Output the [X, Y] coordinate of the center of the cell containing the given text.  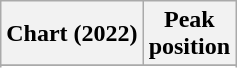
Chart (2022) [72, 34]
Peakposition [189, 34]
